Return (x, y) of the center of cell containing provided text 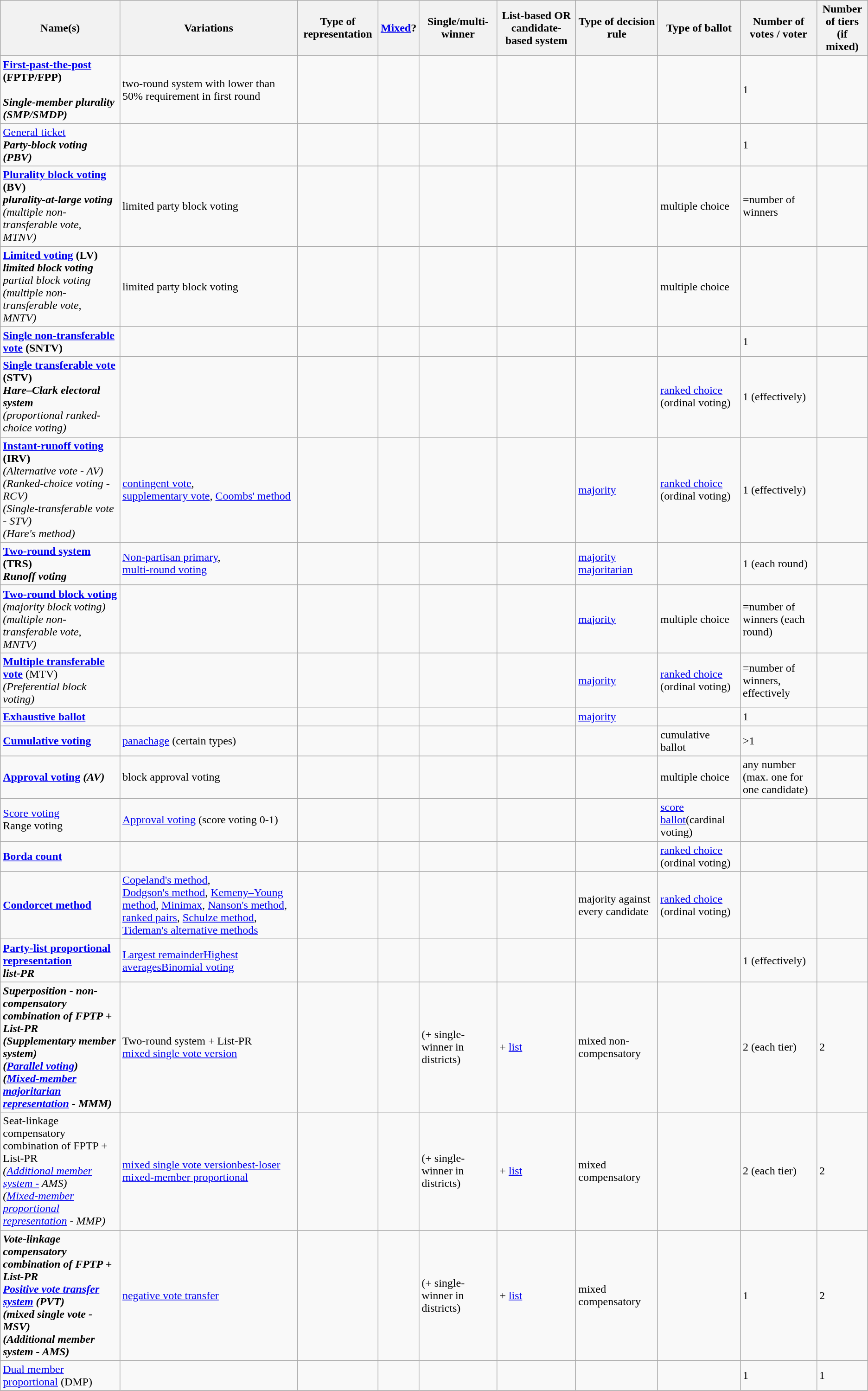
Party-list proportional representationlist-PR (60, 961)
mixed non-compensatory (617, 1047)
Two-round system + List-PRmixed single vote version (209, 1047)
First-past-the-post (FPTP/FPP)Single-member plurality (SMP/SMDP) (60, 90)
Dual member proportional (DMP) (60, 1376)
Approval voting (score voting 0-1) (209, 820)
Condorcet method (60, 905)
Type of representation (338, 28)
Single non-transferable vote (SNTV) (60, 341)
Single transferable vote (STV)Hare–Clark electoral system(proportional ranked-choice voting) (60, 397)
contingent vote,supplementary vote, Coombs' method (209, 490)
Mixed? (398, 28)
Vote-linkage compensatory combination of FPTP + List-PRPositive vote transfer system (PVT)(mixed single vote - MSV)(Additional member system - AMS) (60, 1295)
1 (each round) (778, 564)
Score voting Range voting (60, 820)
Largest remainderHighest averagesBinomial voting (209, 961)
Plurality block voting (BV)plurality-at-large voting(multiple non-transferable vote, MTNV) (60, 206)
Cumulative voting (60, 740)
cumulative ballot (699, 740)
majority against every candidate (617, 905)
Type of decision rule (617, 28)
Exhaustive ballot (60, 717)
panachage (certain types) (209, 740)
mixed single vote versionbest-loser mixed-member proportional (209, 1171)
block approval voting (209, 777)
Multiple transferable vote (MTV)(Preferential block voting) (60, 680)
>1 (778, 740)
=number of winners, effectively (778, 680)
Approval voting (AV) (60, 777)
List-based OR candidate-based system (536, 28)
Number of votes / voter (778, 28)
Variations (209, 28)
Copeland's method,Dodgson's method, Kemeny–Young method, Minimax, Nanson's method, ranked pairs, Schulze method, Tideman's alternative methods (209, 905)
Single/multi-winner (458, 28)
Two-round block voting(majority block voting)(multiple non-transferable vote, MNTV) (60, 619)
Non-partisan primary,multi-round voting (209, 564)
Limited voting (LV)limited block votingpartial block voting(multiple non-transferable vote, MNTV) (60, 287)
negative vote transfer (209, 1295)
Name(s) (60, 28)
Instant-runoff voting (IRV)(Alternative vote - AV)(Ranked-choice voting - RCV)(Single-transferable vote - STV)(Hare's method) (60, 490)
score ballot(cardinal voting) (699, 820)
majority majoritarian (617, 564)
=number of winners (each round) (778, 619)
Seat-linkage compensatory combination of FPTP + List-PR(Additional member system - AMS)(Mixed-member proportional representation - MMP) (60, 1171)
Number of tiers(if mixed) (842, 28)
General ticketParty-block voting (PBV) (60, 145)
Type of ballot (699, 28)
Two-round system (TRS)Runoff voting (60, 564)
any number(max. one for one candidate) (778, 777)
two-round system with lower than 50% requirement in first round (209, 90)
=number of winners (778, 206)
Borda count (60, 856)
